Scan for the cell matching the given text and deliver its [x, y] coordinate at center. 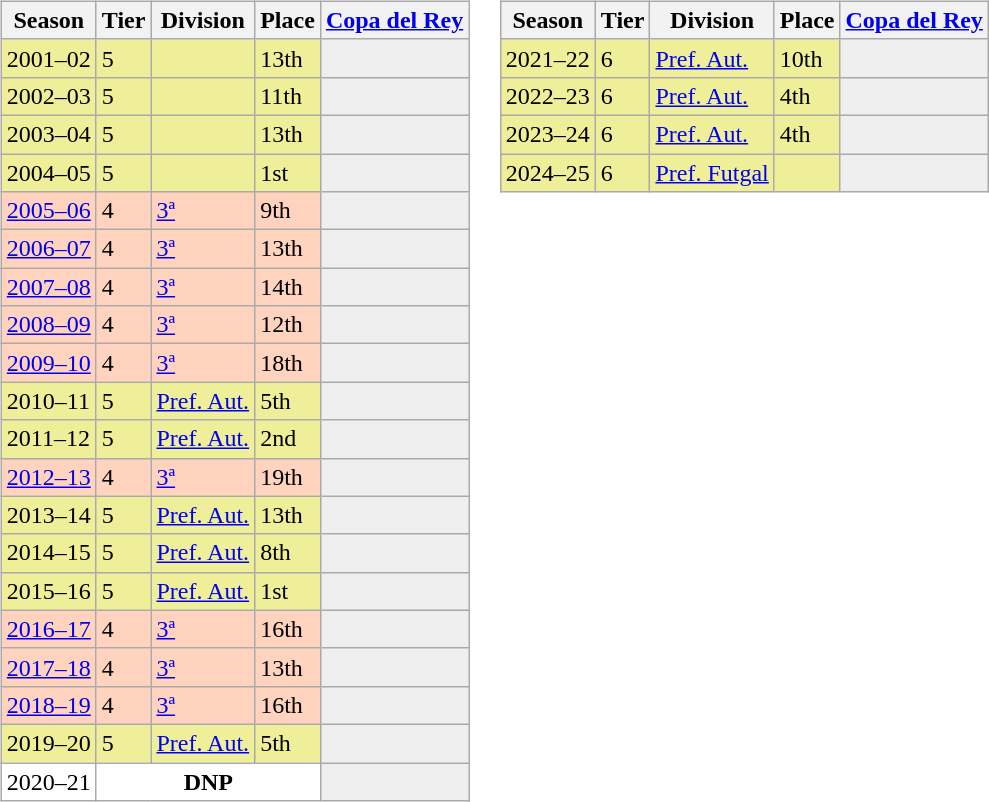
2022–23 [548, 96]
2023–24 [548, 134]
2017–18 [48, 667]
2010–11 [48, 401]
2019–20 [48, 743]
2018–19 [48, 705]
2014–15 [48, 553]
2003–04 [48, 134]
2012–13 [48, 477]
2007–08 [48, 287]
2015–16 [48, 591]
Pref. Futgal [712, 173]
19th [288, 477]
2002–03 [48, 96]
2001–02 [48, 58]
DNP [208, 781]
2016–17 [48, 629]
18th [288, 363]
2009–10 [48, 363]
8th [288, 553]
12th [288, 325]
2008–09 [48, 325]
2nd [288, 439]
2005–06 [48, 211]
14th [288, 287]
2013–14 [48, 515]
2020–21 [48, 781]
10th [807, 58]
2004–05 [48, 173]
2006–07 [48, 249]
2021–22 [548, 58]
11th [288, 96]
2011–12 [48, 439]
2024–25 [548, 173]
9th [288, 211]
